Capture the cell that displays the provided text and extract its [x, y] central coordinate. 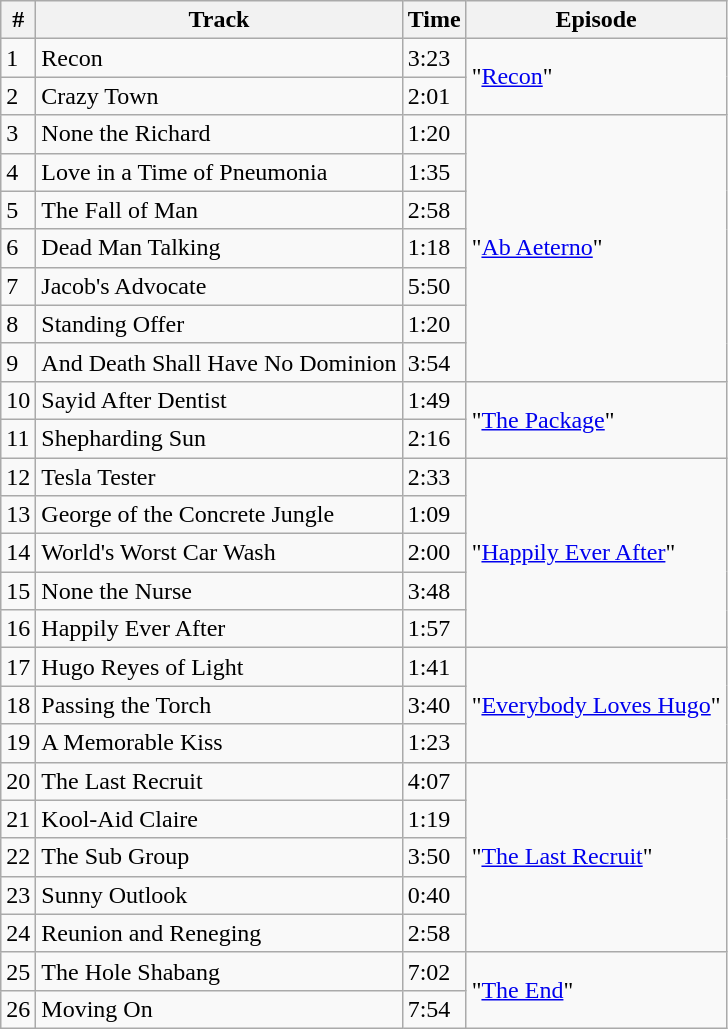
8 [18, 324]
25 [18, 971]
7 [18, 286]
Episode [596, 20]
13 [18, 515]
1:19 [434, 819]
2:33 [434, 477]
2:16 [434, 438]
3:23 [434, 58]
Jacob's Advocate [219, 286]
5:50 [434, 286]
1 [18, 58]
The Last Recruit [219, 781]
And Death Shall Have No Dominion [219, 362]
Reunion and Reneging [219, 933]
Happily Ever After [219, 629]
26 [18, 1009]
16 [18, 629]
3:48 [434, 591]
7:54 [434, 1009]
4:07 [434, 781]
2:00 [434, 553]
None the Nurse [219, 591]
Dead Man Talking [219, 248]
The Hole Shabang [219, 971]
Standing Offer [219, 324]
# [18, 20]
"Everybody Loves Hugo" [596, 705]
0:40 [434, 895]
Moving On [219, 1009]
None the Richard [219, 134]
1:49 [434, 400]
3:40 [434, 705]
Passing the Torch [219, 705]
1:35 [434, 172]
5 [18, 210]
3:54 [434, 362]
15 [18, 591]
24 [18, 933]
3 [18, 134]
Time [434, 20]
"Recon" [596, 77]
George of the Concrete Jungle [219, 515]
1:41 [434, 667]
10 [18, 400]
Love in a Time of Pneumonia [219, 172]
The Sub Group [219, 857]
21 [18, 819]
"Ab Aeterno" [596, 248]
World's Worst Car Wash [219, 553]
22 [18, 857]
18 [18, 705]
7:02 [434, 971]
"The Package" [596, 419]
Hugo Reyes of Light [219, 667]
4 [18, 172]
Sunny Outlook [219, 895]
Sayid After Dentist [219, 400]
1:23 [434, 743]
Recon [219, 58]
Shepharding Sun [219, 438]
Track [219, 20]
17 [18, 667]
"Happily Ever After" [596, 553]
Tesla Tester [219, 477]
19 [18, 743]
1:57 [434, 629]
11 [18, 438]
14 [18, 553]
3:50 [434, 857]
23 [18, 895]
2:01 [434, 96]
Crazy Town [219, 96]
"The End" [596, 990]
9 [18, 362]
Kool-Aid Claire [219, 819]
1:09 [434, 515]
"The Last Recruit" [596, 857]
20 [18, 781]
2 [18, 96]
6 [18, 248]
12 [18, 477]
A Memorable Kiss [219, 743]
The Fall of Man [219, 210]
1:18 [434, 248]
